Detect which cell encompasses the target text, then output its [X, Y] center coordinate. 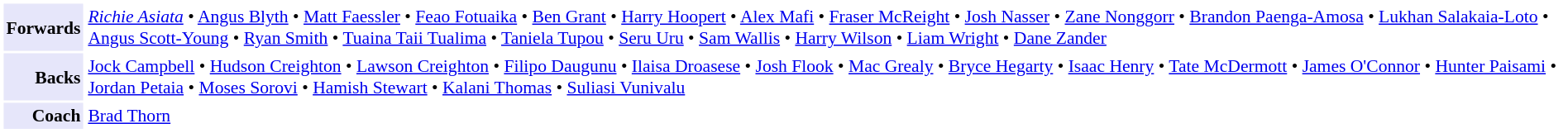
Coach [43, 116]
Brad Thorn [825, 116]
Backs [43, 76]
Forwards [43, 26]
